Extract the (x, y) coordinate from the center of the cell holding the provided text.  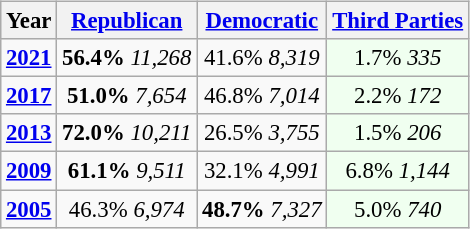
46.8% 7,014 (262, 96)
Year (29, 21)
2021 (29, 58)
51.0% 7,654 (127, 96)
72.0% 10,211 (127, 133)
2005 (29, 209)
2009 (29, 171)
56.4% 11,268 (127, 58)
Third Parties (398, 21)
2017 (29, 96)
Republican (127, 21)
1.7% 335 (398, 58)
2013 (29, 133)
5.0% 740 (398, 209)
26.5% 3,755 (262, 133)
1.5% 206 (398, 133)
48.7% 7,327 (262, 209)
32.1% 4,991 (262, 171)
41.6% 8,319 (262, 58)
6.8% 1,144 (398, 171)
Democratic (262, 21)
46.3% 6,974 (127, 209)
61.1% 9,511 (127, 171)
2.2% 172 (398, 96)
